Capture the cell that displays the provided text and extract its [x, y] central coordinate. 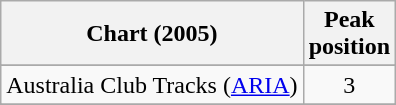
3 [349, 85]
Australia Club Tracks (ARIA) [152, 85]
Peakposition [349, 34]
Chart (2005) [152, 34]
